Determine the (X, Y) coordinate at the center of the cell enclosing the given text.  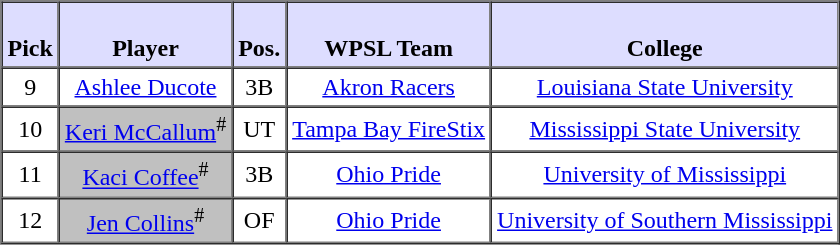
University of Southern Mississippi (664, 220)
11 (30, 174)
WPSL Team (388, 35)
10 (30, 128)
Pos. (259, 35)
Player (146, 35)
Keri McCallum# (146, 128)
Akron Racers (388, 88)
Jen Collins# (146, 220)
OF (259, 220)
Pick (30, 35)
12 (30, 220)
University of Mississippi (664, 174)
UT (259, 128)
Ashlee Ducote (146, 88)
Tampa Bay FireStix (388, 128)
Mississippi State University (664, 128)
College (664, 35)
Kaci Coffee# (146, 174)
Louisiana State University (664, 88)
9 (30, 88)
